Locate the cell with the specified text and output its [x, y] center coordinate. 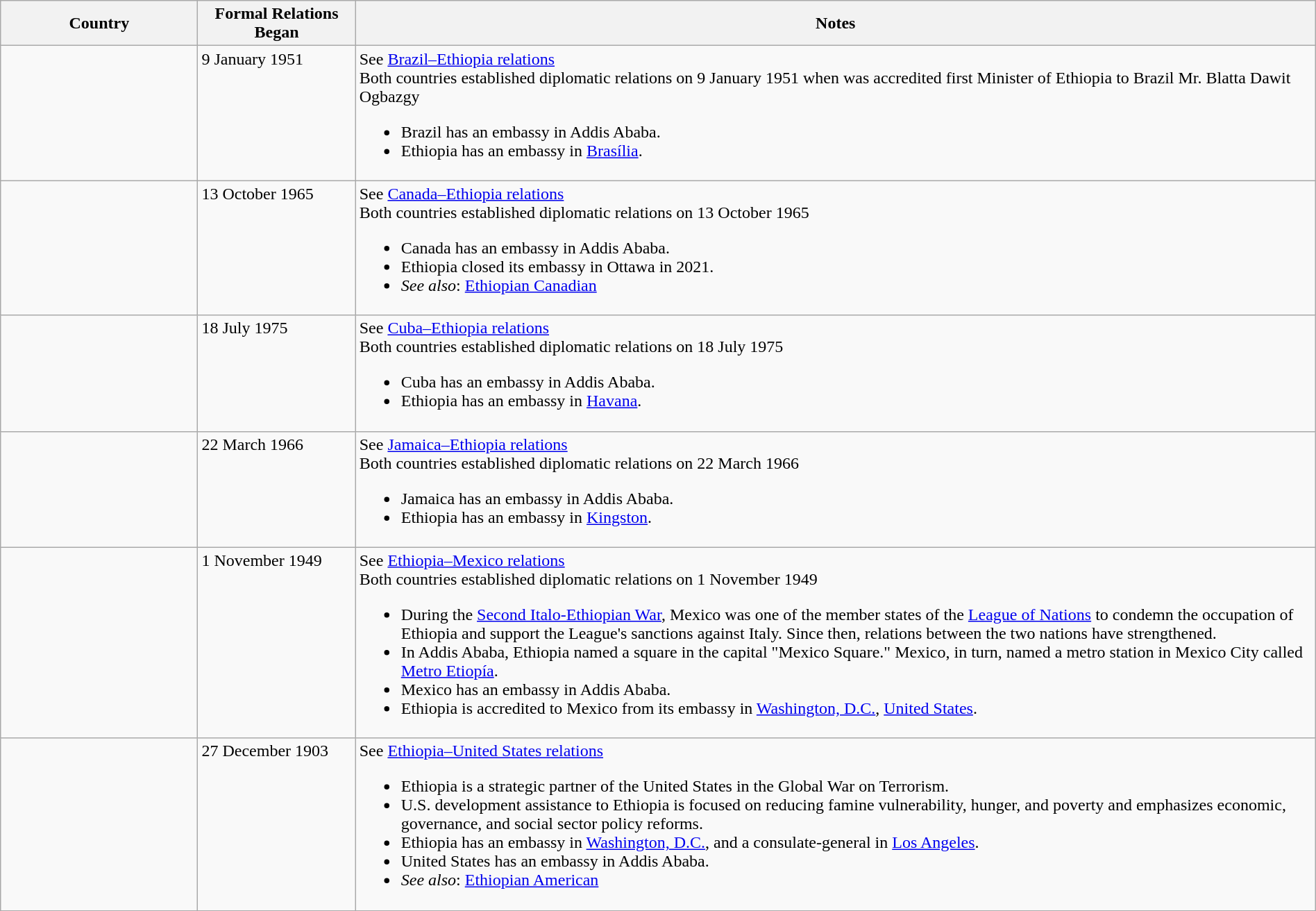
18 July 1975 [276, 374]
Country [99, 24]
13 October 1965 [276, 248]
Formal Relations Began [276, 24]
1 November 1949 [276, 643]
22 March 1966 [276, 489]
Notes [836, 24]
9 January 1951 [276, 113]
27 December 1903 [276, 824]
